Pinpoint the cell where the given text exists, returning its [X, Y] midpoint coordinate. 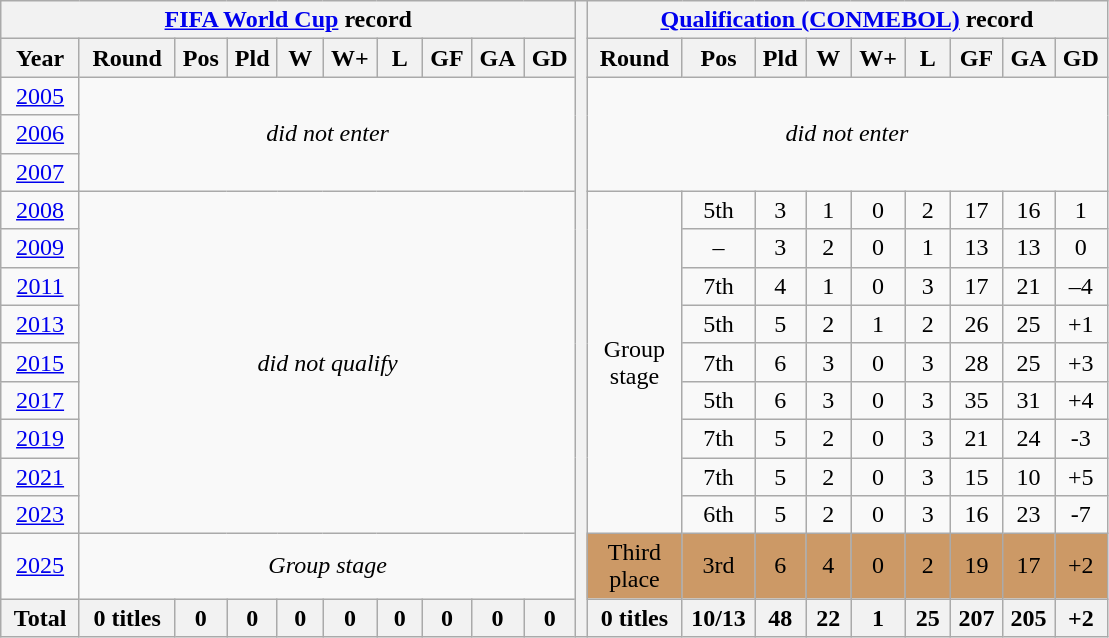
Qualification (CONMEBOL) record [847, 20]
15 [976, 477]
35 [976, 400]
2023 [40, 515]
2017 [40, 400]
2015 [40, 362]
-3 [1081, 438]
2021 [40, 477]
2019 [40, 438]
did not qualify [327, 362]
23 [1029, 515]
+4 [1081, 400]
+1 [1081, 324]
2006 [40, 134]
Total [40, 618]
2007 [40, 172]
+5 [1081, 477]
FIFA World Cup record [288, 20]
2013 [40, 324]
3rd [718, 566]
22 [828, 618]
Third place [634, 566]
Year [40, 58]
31 [1029, 400]
–4 [1081, 286]
48 [780, 618]
10 [1029, 477]
10/13 [718, 618]
2009 [40, 248]
207 [976, 618]
2008 [40, 210]
2025 [40, 566]
– [718, 248]
24 [1029, 438]
-7 [1081, 515]
+3 [1081, 362]
26 [976, 324]
2005 [40, 96]
205 [1029, 618]
19 [976, 566]
2011 [40, 286]
6th [718, 515]
28 [976, 362]
